From the cell containing the given text, extract its center point as [X, Y] coordinate. 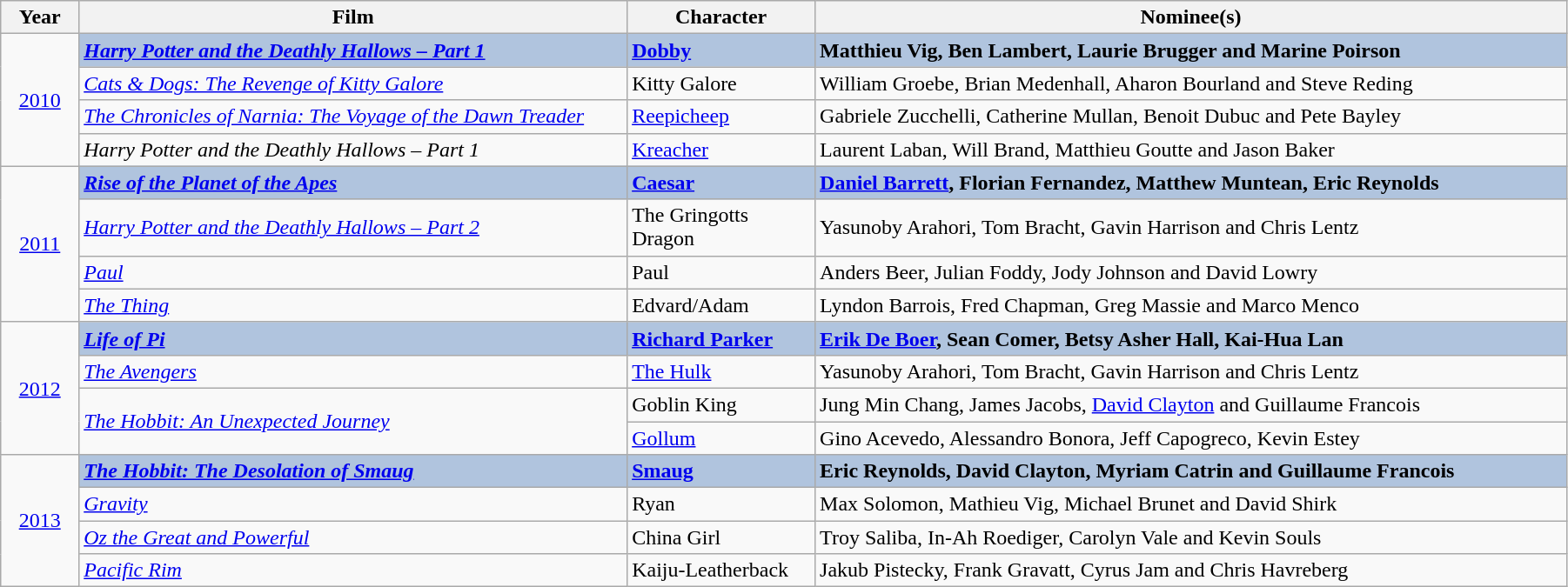
Kaiju-Leatherback [721, 570]
2010 [40, 100]
Smaug [721, 471]
Eric Reynolds, David Clayton, Myriam Catrin and Guillaume Francois [1191, 471]
Caesar [721, 183]
William Groebe, Brian Medenhall, Aharon Bourland and Steve Reding [1191, 83]
The Chronicles of Narnia: The Voyage of the Dawn Treader [353, 117]
The Hobbit: The Desolation of Smaug [353, 471]
2012 [40, 388]
Cats & Dogs: The Revenge of Kitty Galore [353, 83]
Year [40, 17]
Film [353, 17]
Reepicheep [721, 117]
China Girl [721, 537]
2013 [40, 521]
Edvard/Adam [721, 305]
Gollum [721, 437]
Lyndon Barrois, Fred Chapman, Greg Massie and Marco Menco [1191, 305]
Gravity [353, 504]
The Avengers [353, 371]
Kitty Galore [721, 83]
Kreacher [721, 150]
The Hobbit: An Unexpected Journey [353, 421]
The Gringotts Dragon [721, 228]
Gabriele Zucchelli, Catherine Mullan, Benoit Dubuc and Pete Bayley [1191, 117]
Jakub Pistecky, Frank Gravatt, Cyrus Jam and Chris Havreberg [1191, 570]
The Thing [353, 305]
Nominee(s) [1191, 17]
Jung Min Chang, James Jacobs, David Clayton and Guillaume Francois [1191, 404]
Rise of the Planet of the Apes [353, 183]
The Hulk [721, 371]
Anders Beer, Julian Foddy, Jody Johnson and David Lowry [1191, 272]
Daniel Barrett, Florian Fernandez, Matthew Muntean, Eric Reynolds [1191, 183]
Laurent Laban, Will Brand, Matthieu Goutte and Jason Baker [1191, 150]
Life of Pi [353, 338]
Dobby [721, 50]
Richard Parker [721, 338]
Goblin King [721, 404]
Gino Acevedo, Alessandro Bonora, Jeff Capogreco, Kevin Estey [1191, 437]
Character [721, 17]
2011 [40, 243]
Ryan [721, 504]
Oz the Great and Powerful [353, 537]
Max Solomon, Mathieu Vig, Michael Brunet and David Shirk [1191, 504]
Harry Potter and the Deathly Hallows – Part 2 [353, 228]
Troy Saliba, In-Ah Roediger, Carolyn Vale and Kevin Souls [1191, 537]
Pacific Rim [353, 570]
Matthieu Vig, Ben Lambert, Laurie Brugger and Marine Poirson [1191, 50]
Erik De Boer, Sean Comer, Betsy Asher Hall, Kai-Hua Lan [1191, 338]
